Scan for the cell matching the given text and deliver its (X, Y) coordinate at center. 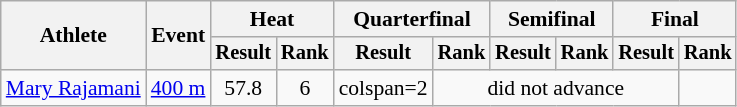
did not advance (556, 88)
6 (305, 88)
Event (178, 36)
57.8 (243, 88)
Heat (272, 19)
Semifinal (552, 19)
Final (674, 19)
Athlete (74, 36)
Quarterfinal (412, 19)
Mary Rajamani (74, 88)
400 m (178, 88)
colspan=2 (384, 88)
